Return [x, y] of the center of cell containing provided text 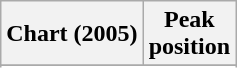
Chart (2005) [72, 34]
Peakposition [189, 34]
